Extract the [x, y] coordinate from the center of the cell holding the provided text.  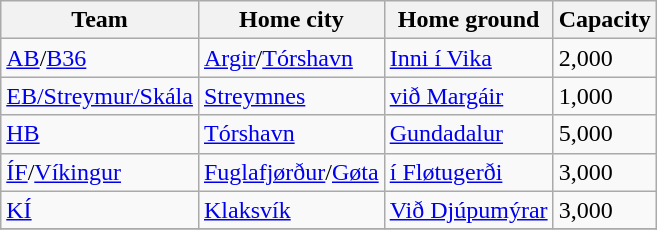
Capacity [604, 20]
Streymnes [291, 96]
Gundadalur [468, 134]
Home ground [468, 20]
Team [100, 20]
Við Djúpumýrar [468, 210]
KÍ [100, 210]
2,000 [604, 58]
EB/Streymur/Skála [100, 96]
Argir/Tórshavn [291, 58]
Klaksvík [291, 210]
Home city [291, 20]
1,000 [604, 96]
í Fløtugerði [468, 172]
Fuglafjørður/Gøta [291, 172]
AB/B36 [100, 58]
5,000 [604, 134]
Tórshavn [291, 134]
HB [100, 134]
ÍF/Víkingur [100, 172]
við Margáir [468, 96]
Inni í Vika [468, 58]
